Find where the given text appears and provide that cell's center as [x, y] coordinate. 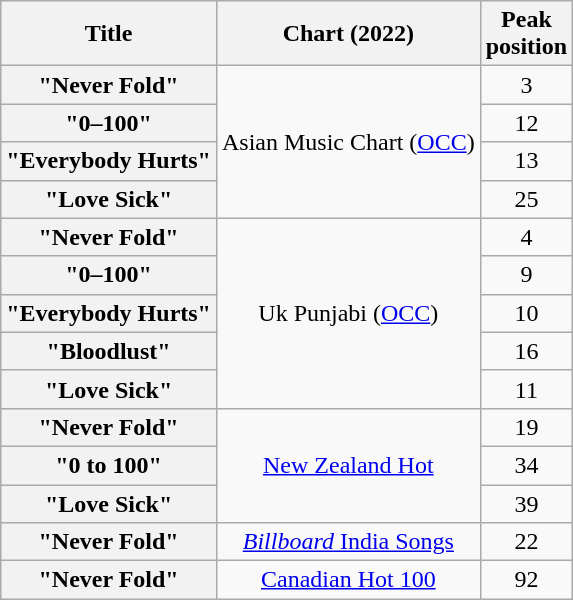
34 [526, 465]
22 [526, 542]
13 [526, 161]
Peakposition [526, 34]
10 [526, 313]
25 [526, 199]
New Zealand Hot [348, 465]
"0 to 100" [109, 465]
Billboard India Songs [348, 542]
16 [526, 351]
4 [526, 237]
39 [526, 503]
Uk Punjabi (OCC) [348, 313]
Canadian Hot 100 [348, 580]
9 [526, 275]
92 [526, 580]
19 [526, 427]
Chart (2022) [348, 34]
"Bloodlust" [109, 351]
12 [526, 123]
Title [109, 34]
11 [526, 389]
Asian Music Chart (OCC) [348, 142]
3 [526, 85]
